Extract the (X, Y) coordinate from the center of the cell holding the provided text.  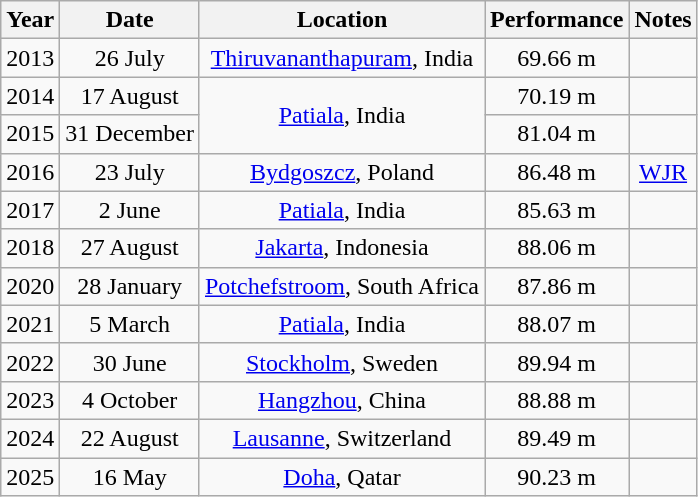
Notes (663, 20)
81.04 m (557, 134)
31 December (130, 134)
Lausanne, Switzerland (342, 438)
Year (30, 20)
Hangzhou, China (342, 400)
16 May (130, 477)
30 June (130, 362)
88.88 m (557, 400)
Date (130, 20)
2016 (30, 172)
85.63 m (557, 210)
WJR (663, 172)
Thiruvananthapuram, India (342, 58)
2014 (30, 96)
23 July (130, 172)
2023 (30, 400)
89.94 m (557, 362)
88.07 m (557, 324)
17 August (130, 96)
Bydgoszcz, Poland (342, 172)
2 June (130, 210)
5 March (130, 324)
88.06 m (557, 248)
70.19 m (557, 96)
2013 (30, 58)
2022 (30, 362)
22 August (130, 438)
2020 (30, 286)
Stockholm, Sweden (342, 362)
90.23 m (557, 477)
Jakarta, Indonesia (342, 248)
28 January (130, 286)
2018 (30, 248)
2017 (30, 210)
Potchefstroom, South Africa (342, 286)
89.49 m (557, 438)
69.66 m (557, 58)
87.86 m (557, 286)
86.48 m (557, 172)
Location (342, 20)
4 October (130, 400)
Doha, Qatar (342, 477)
2025 (30, 477)
2021 (30, 324)
26 July (130, 58)
2015 (30, 134)
2024 (30, 438)
27 August (130, 248)
Performance (557, 20)
